Search for the cell housing the specified text and yield its (X, Y) center coordinate. 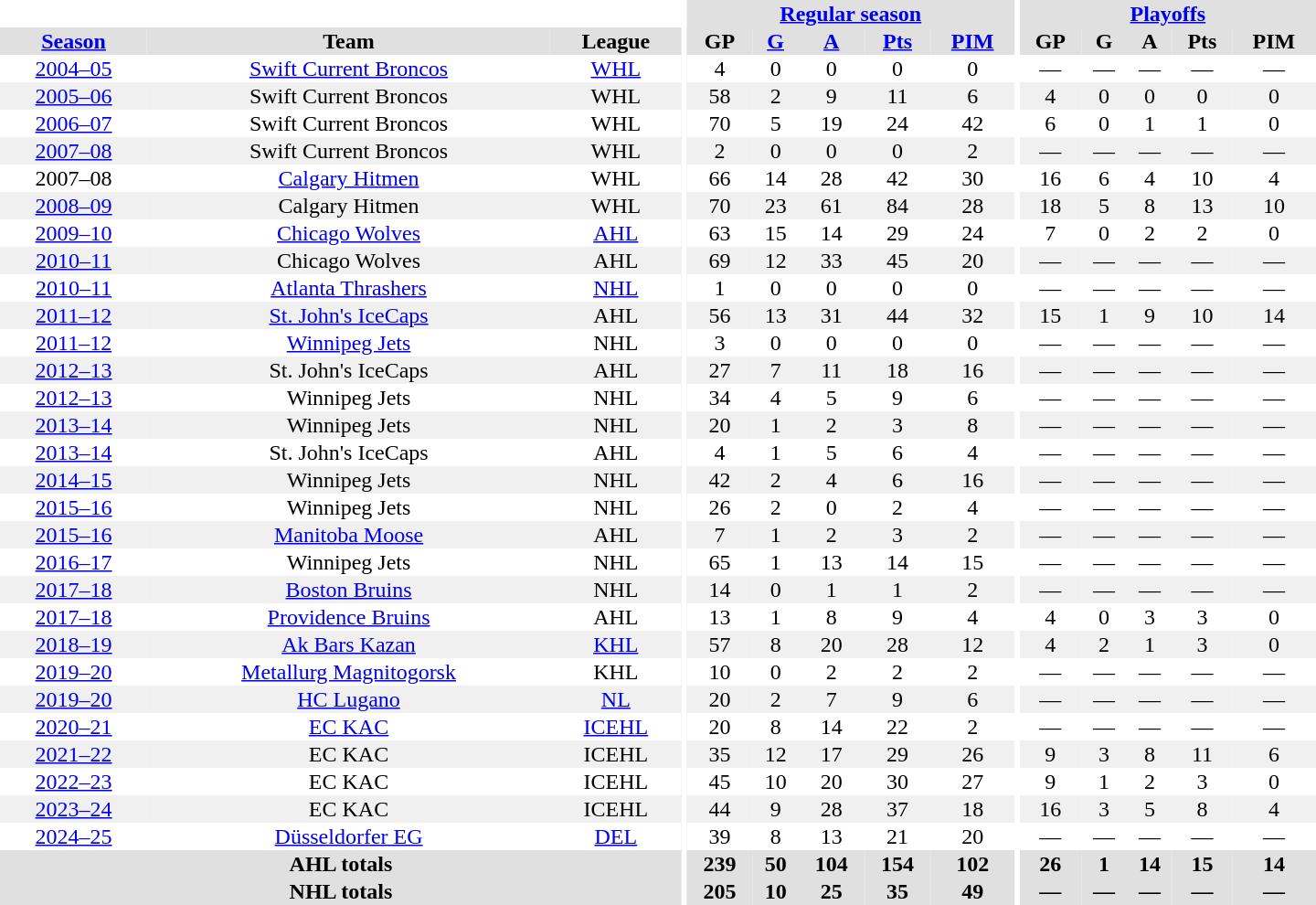
2022–23 (73, 782)
2009–10 (73, 233)
19 (832, 123)
2014–15 (73, 480)
2020–21 (73, 727)
39 (719, 836)
Metallurg Magnitogorsk (349, 672)
65 (719, 562)
205 (719, 891)
Düsseldorfer EG (349, 836)
63 (719, 233)
104 (832, 864)
69 (719, 261)
84 (897, 206)
58 (719, 96)
Team (349, 41)
32 (972, 315)
56 (719, 315)
66 (719, 178)
Atlanta Thrashers (349, 288)
37 (897, 809)
2006–07 (73, 123)
Providence Bruins (349, 617)
Playoffs (1168, 14)
17 (832, 754)
HC Lugano (349, 699)
239 (719, 864)
25 (832, 891)
2023–24 (73, 809)
2024–25 (73, 836)
NL (616, 699)
154 (897, 864)
2005–06 (73, 96)
102 (972, 864)
NHL totals (341, 891)
34 (719, 398)
61 (832, 206)
23 (776, 206)
33 (832, 261)
2021–22 (73, 754)
League (616, 41)
Season (73, 41)
57 (719, 644)
Manitoba Moose (349, 535)
DEL (616, 836)
49 (972, 891)
AHL totals (341, 864)
50 (776, 864)
Boston Bruins (349, 590)
Regular season (850, 14)
2018–19 (73, 644)
22 (897, 727)
31 (832, 315)
2016–17 (73, 562)
21 (897, 836)
2004–05 (73, 69)
2008–09 (73, 206)
Ak Bars Kazan (349, 644)
